Detect which cell encompasses the target text, then output its [X, Y] center coordinate. 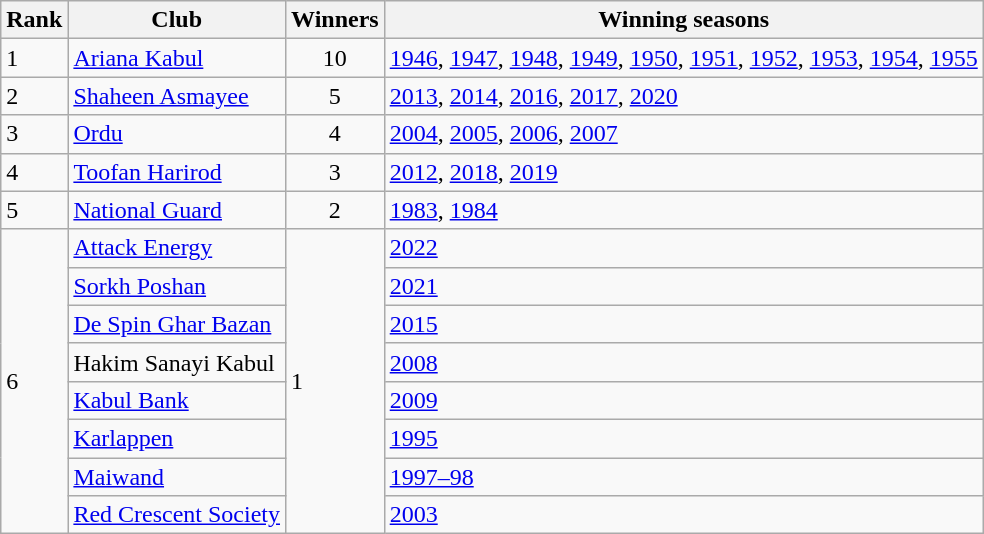
Hakim Sanayi Kabul [177, 362]
National Guard [177, 210]
Winning seasons [684, 20]
Toofan Harirod [177, 172]
Shaheen Asmayee [177, 96]
Karlappen [177, 438]
2022 [684, 248]
De Spin Ghar Bazan [177, 324]
Maiwand [177, 477]
Rank [34, 20]
Sorkh Poshan [177, 286]
2009 [684, 400]
Ariana Kabul [177, 58]
2015 [684, 324]
2013, 2014, 2016, 2017, 2020 [684, 96]
1946, 1947, 1948, 1949, 1950, 1951, 1952, 1953, 1954, 1955 [684, 58]
Ordu [177, 134]
2021 [684, 286]
2008 [684, 362]
Red Crescent Society [177, 515]
1995 [684, 438]
Kabul Bank [177, 400]
2003 [684, 515]
2012, 2018, 2019 [684, 172]
Winners [336, 20]
Attack Energy [177, 248]
6 [34, 381]
2004, 2005, 2006, 2007 [684, 134]
Club [177, 20]
1997–98 [684, 477]
1983, 1984 [684, 210]
10 [336, 58]
